Provide the [x, y] coordinate of the cell's center where the given text is located.  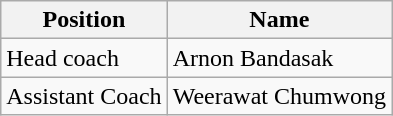
Head coach [84, 58]
Weerawat Chumwong [279, 96]
Name [279, 20]
Arnon Bandasak [279, 58]
Assistant Coach [84, 96]
Position [84, 20]
